From the cell containing the given text, extract its center point as (x, y) coordinate. 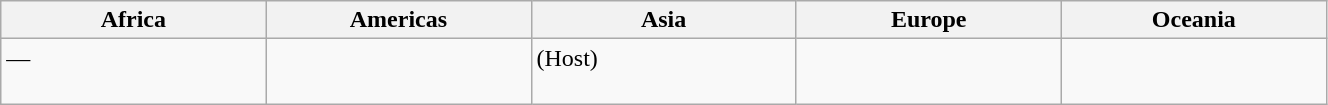
— (134, 72)
Asia (664, 20)
(Host) (664, 72)
Europe (928, 20)
Africa (134, 20)
Americas (398, 20)
Oceania (1194, 20)
